Detect which cell encompasses the target text, then output its (X, Y) center coordinate. 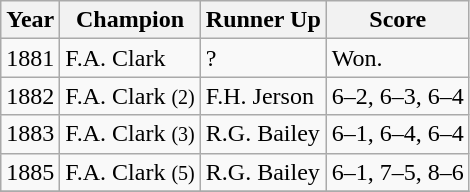
Score (398, 20)
F.A. Clark (5) (130, 172)
1885 (30, 172)
Runner Up (263, 20)
F.A. Clark (3) (130, 134)
? (263, 58)
F.A. Clark (2) (130, 96)
F.A. Clark (130, 58)
6–2, 6–3, 6–4 (398, 96)
Won. (398, 58)
1883 (30, 134)
1882 (30, 96)
1881 (30, 58)
Year (30, 20)
6–1, 7–5, 8–6 (398, 172)
Champion (130, 20)
F.H. Jerson (263, 96)
6–1, 6–4, 6–4 (398, 134)
